Scan for the cell matching the given text and deliver its (X, Y) coordinate at center. 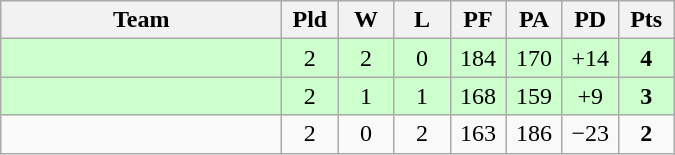
163 (478, 134)
168 (478, 96)
4 (646, 58)
+14 (590, 58)
Pld (310, 20)
W (366, 20)
PF (478, 20)
Team (142, 20)
L (422, 20)
+9 (590, 96)
PD (590, 20)
−23 (590, 134)
184 (478, 58)
170 (534, 58)
PA (534, 20)
Pts (646, 20)
3 (646, 96)
159 (534, 96)
186 (534, 134)
